Scan for the cell matching the given text and deliver its (X, Y) coordinate at center. 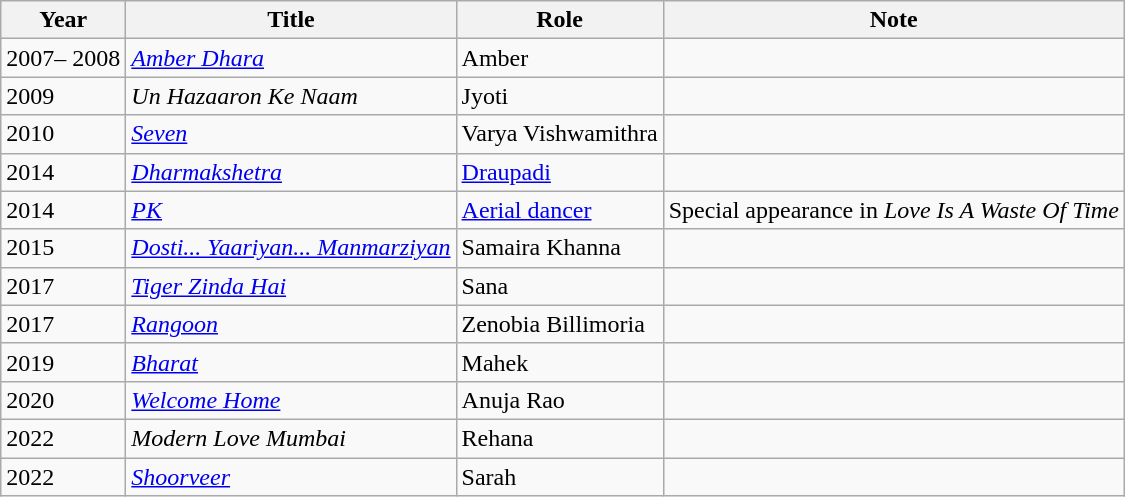
Aerial dancer (560, 210)
Special appearance in Love Is A Waste Of Time (894, 210)
Rehana (560, 438)
Mahek (560, 362)
Dharmakshetra (291, 172)
Draupadi (560, 172)
Zenobia Billimoria (560, 324)
Seven (291, 134)
Bharat (291, 362)
PK (291, 210)
Jyoti (560, 96)
Sarah (560, 477)
2015 (64, 248)
Rangoon (291, 324)
2020 (64, 400)
Samaira Khanna (560, 248)
Anuja Rao (560, 400)
Tiger Zinda Hai (291, 286)
2007– 2008 (64, 58)
Shoorveer (291, 477)
Year (64, 20)
Amber (560, 58)
Modern Love Mumbai (291, 438)
Note (894, 20)
2010 (64, 134)
Welcome Home (291, 400)
Title (291, 20)
Role (560, 20)
Un Hazaaron Ke Naam (291, 96)
Dosti... Yaariyan... Manmarziyan (291, 248)
Varya Vishwamithra (560, 134)
2009 (64, 96)
Amber Dhara (291, 58)
2019 (64, 362)
Sana (560, 286)
